Provide the (x, y) coordinate of the cell's center where the given text is located.  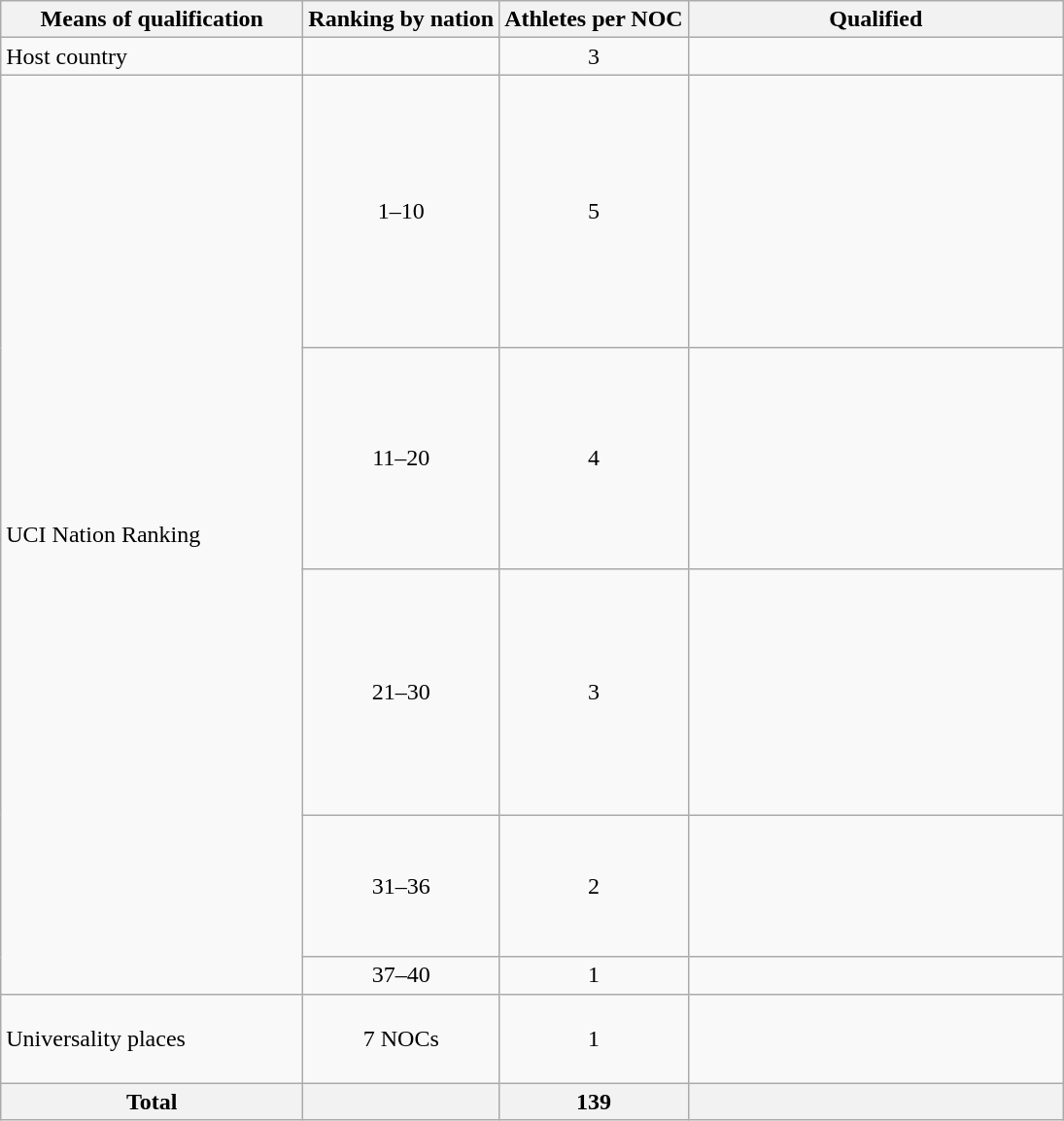
21–30 (401, 692)
UCI Nation Ranking (152, 534)
1–10 (401, 212)
4 (595, 459)
Universality places (152, 1038)
11–20 (401, 459)
31–36 (401, 886)
139 (595, 1102)
Total (152, 1102)
Ranking by nation (401, 19)
Host country (152, 56)
7 NOCs (401, 1038)
37–40 (401, 975)
Qualified (875, 19)
2 (595, 886)
Athletes per NOC (595, 19)
Means of qualification (152, 19)
5 (595, 212)
